Identify which cell holds the provided text, then report its (X, Y) central coordinate. 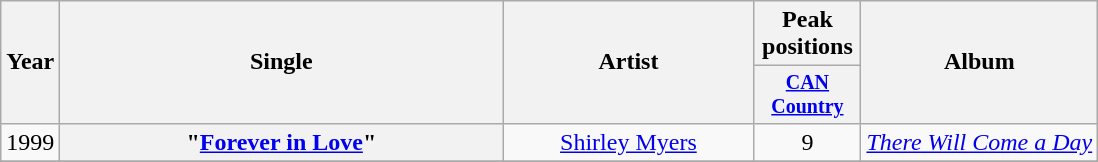
"Forever in Love" (282, 142)
Shirley Myers (628, 142)
CAN Country (808, 94)
Year (30, 62)
9 (808, 142)
1999 (30, 142)
Single (282, 62)
There Will Come a Day (980, 142)
Artist (628, 62)
Peak positions (808, 34)
Album (980, 62)
